Determine the (X, Y) coordinate at the center of the cell enclosing the given text.  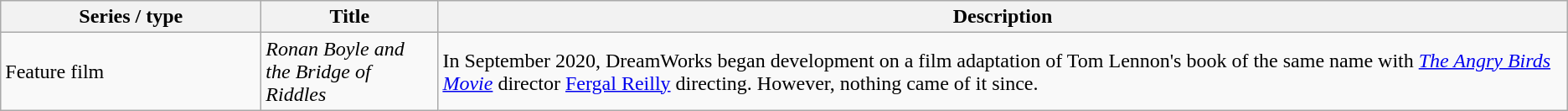
Title (350, 17)
Feature film (131, 71)
Description (1003, 17)
Series / type (131, 17)
Ronan Boyle and the Bridge of Riddles (350, 71)
